For the text-containing cell, return its midpoint in (X, Y) coordinate format. 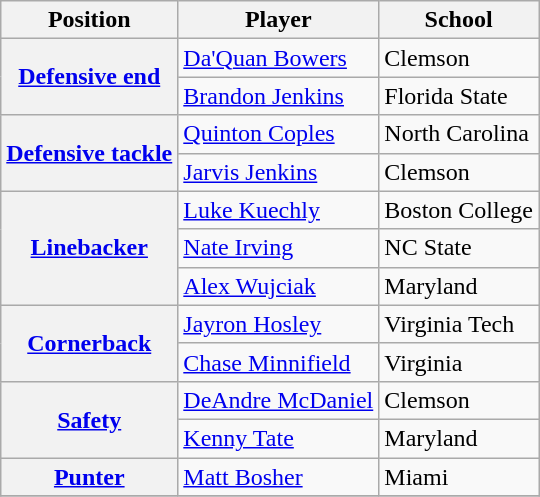
Quinton Coples (278, 134)
Virginia (459, 362)
Cornerback (90, 343)
Player (278, 20)
Jarvis Jenkins (278, 172)
Safety (90, 419)
Punter (90, 477)
Virginia Tech (459, 324)
Matt Bosher (278, 477)
Florida State (459, 96)
Nate Irving (278, 248)
Alex Wujciak (278, 286)
Da'Quan Bowers (278, 58)
Linebacker (90, 248)
Boston College (459, 210)
Kenny Tate (278, 438)
Defensive end (90, 77)
Position (90, 20)
Chase Minnifield (278, 362)
North Carolina (459, 134)
NC State (459, 248)
Jayron Hosley (278, 324)
Miami (459, 477)
Brandon Jenkins (278, 96)
Luke Kuechly (278, 210)
School (459, 20)
DeAndre McDaniel (278, 400)
Defensive tackle (90, 153)
